Determine the (x, y) coordinate at the center of the cell enclosing the given text.  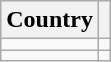
Country (50, 20)
